From the cell containing the given text, extract its center point as (X, Y) coordinate. 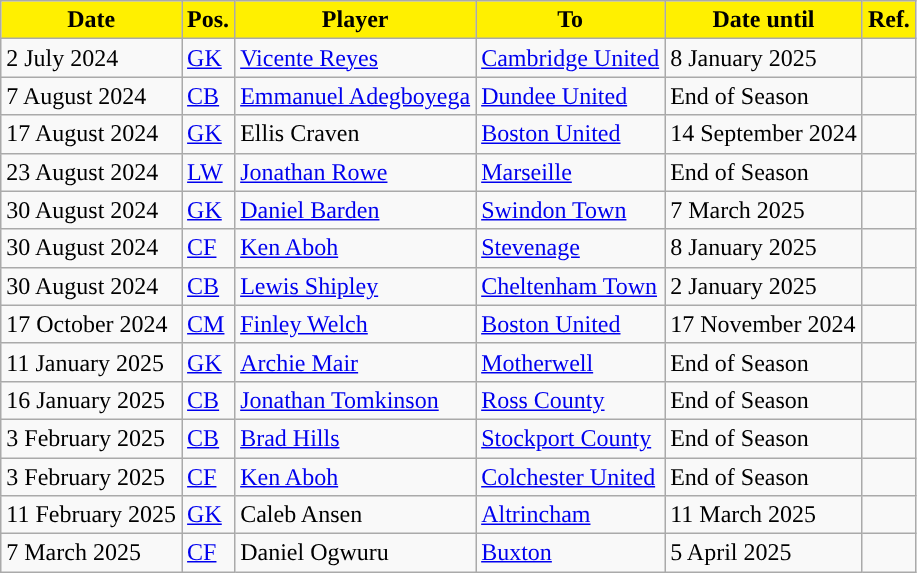
Daniel Ogwuru (356, 553)
Daniel Barden (356, 210)
Stevenage (570, 248)
2 January 2025 (764, 286)
Ellis Craven (356, 134)
Date (92, 20)
Motherwell (570, 362)
Jonathan Rowe (356, 172)
Jonathan Tomkinson (356, 400)
Ref. (888, 20)
16 January 2025 (92, 400)
Finley Welch (356, 324)
Archie Mair (356, 362)
CM (208, 324)
Player (356, 20)
LW (208, 172)
Altrincham (570, 515)
5 April 2025 (764, 553)
Marseille (570, 172)
11 March 2025 (764, 515)
2 July 2024 (92, 58)
11 February 2025 (92, 515)
Cambridge United (570, 58)
Buxton (570, 553)
17 October 2024 (92, 324)
Caleb Ansen (356, 515)
Vicente Reyes (356, 58)
7 August 2024 (92, 96)
Pos. (208, 20)
11 January 2025 (92, 362)
Emmanuel Adegboyega (356, 96)
Stockport County (570, 438)
14 September 2024 (764, 134)
Ross County (570, 400)
17 November 2024 (764, 324)
Lewis Shipley (356, 286)
Date until (764, 20)
Swindon Town (570, 210)
Brad Hills (356, 438)
Colchester United (570, 477)
Cheltenham Town (570, 286)
To (570, 20)
Dundee United (570, 96)
23 August 2024 (92, 172)
17 August 2024 (92, 134)
